Extract the (x, y) coordinate from the center of the cell holding the provided text.  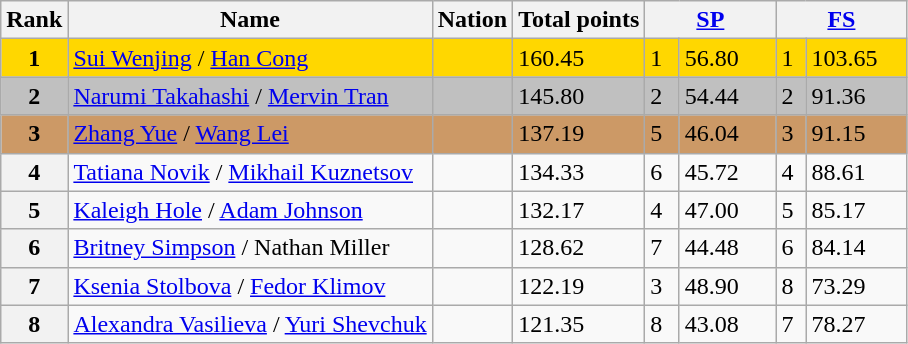
121.35 (579, 324)
56.80 (728, 58)
91.36 (856, 96)
103.65 (856, 58)
Narumi Takahashi / Mervin Tran (250, 96)
Alexandra Vasilieva / Yuri Shevchuk (250, 324)
46.04 (728, 134)
48.90 (728, 286)
Ksenia Stolbova / Fedor Klimov (250, 286)
132.17 (579, 210)
78.27 (856, 324)
45.72 (728, 172)
145.80 (579, 96)
Kaleigh Hole / Adam Johnson (250, 210)
Rank (34, 20)
54.44 (728, 96)
Total points (579, 20)
128.62 (579, 248)
84.14 (856, 248)
47.00 (728, 210)
122.19 (579, 286)
134.33 (579, 172)
Sui Wenjing / Han Cong (250, 58)
Zhang Yue / Wang Lei (250, 134)
Name (250, 20)
73.29 (856, 286)
137.19 (579, 134)
Tatiana Novik / Mikhail Kuznetsov (250, 172)
91.15 (856, 134)
Britney Simpson / Nathan Miller (250, 248)
160.45 (579, 58)
85.17 (856, 210)
Nation (472, 20)
FS (842, 20)
88.61 (856, 172)
43.08 (728, 324)
SP (710, 20)
44.48 (728, 248)
